Return the (x, y) coordinate for the center point of the cell that contains the specified text.  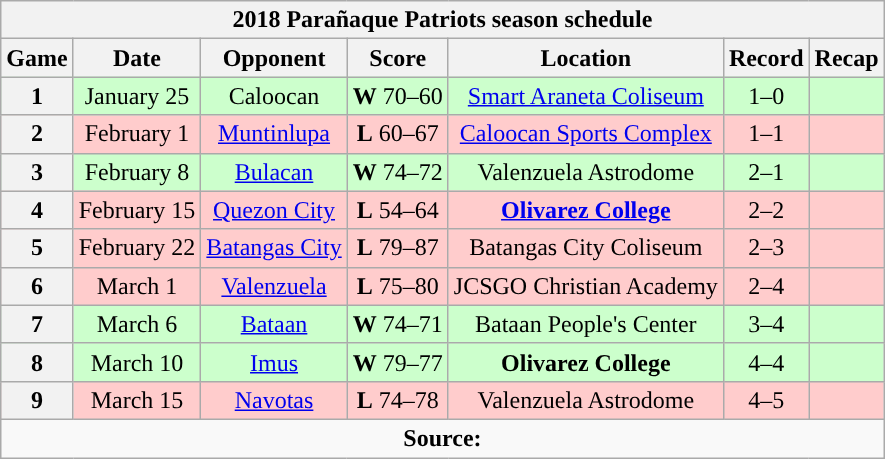
L 75–80 (398, 286)
4–4 (766, 362)
4–5 (766, 400)
February 22 (137, 248)
2–3 (766, 248)
Caloocan (274, 96)
Bulacan (274, 172)
2–2 (766, 210)
W 74–72 (398, 172)
Record (766, 58)
Score (398, 58)
6 (37, 286)
February 8 (137, 172)
Batangas City (274, 248)
L 60–67 (398, 134)
3–4 (766, 324)
Source: (442, 438)
Navotas (274, 400)
2–4 (766, 286)
3 (37, 172)
L 54–64 (398, 210)
1–0 (766, 96)
February 15 (137, 210)
L 79–87 (398, 248)
March 1 (137, 286)
9 (37, 400)
Caloocan Sports Complex (586, 134)
W 70–60 (398, 96)
Bataan (274, 324)
Location (586, 58)
March 10 (137, 362)
Imus (274, 362)
1–1 (766, 134)
W 79–77 (398, 362)
JCSGO Christian Academy (586, 286)
5 (37, 248)
7 (37, 324)
2–1 (766, 172)
Batangas City Coliseum (586, 248)
Date (137, 58)
February 1 (137, 134)
Smart Araneta Coliseum (586, 96)
W 74–71 (398, 324)
Muntinlupa (274, 134)
L 74–78 (398, 400)
8 (37, 362)
2 (37, 134)
Valenzuela (274, 286)
Recap (846, 58)
January 25 (137, 96)
2018 Parañaque Patriots season schedule (442, 20)
March 6 (137, 324)
March 15 (137, 400)
Quezon City (274, 210)
Game (37, 58)
4 (37, 210)
Bataan People's Center (586, 324)
1 (37, 96)
Opponent (274, 58)
